Extract the [X, Y] coordinate from the center of the cell holding the provided text.  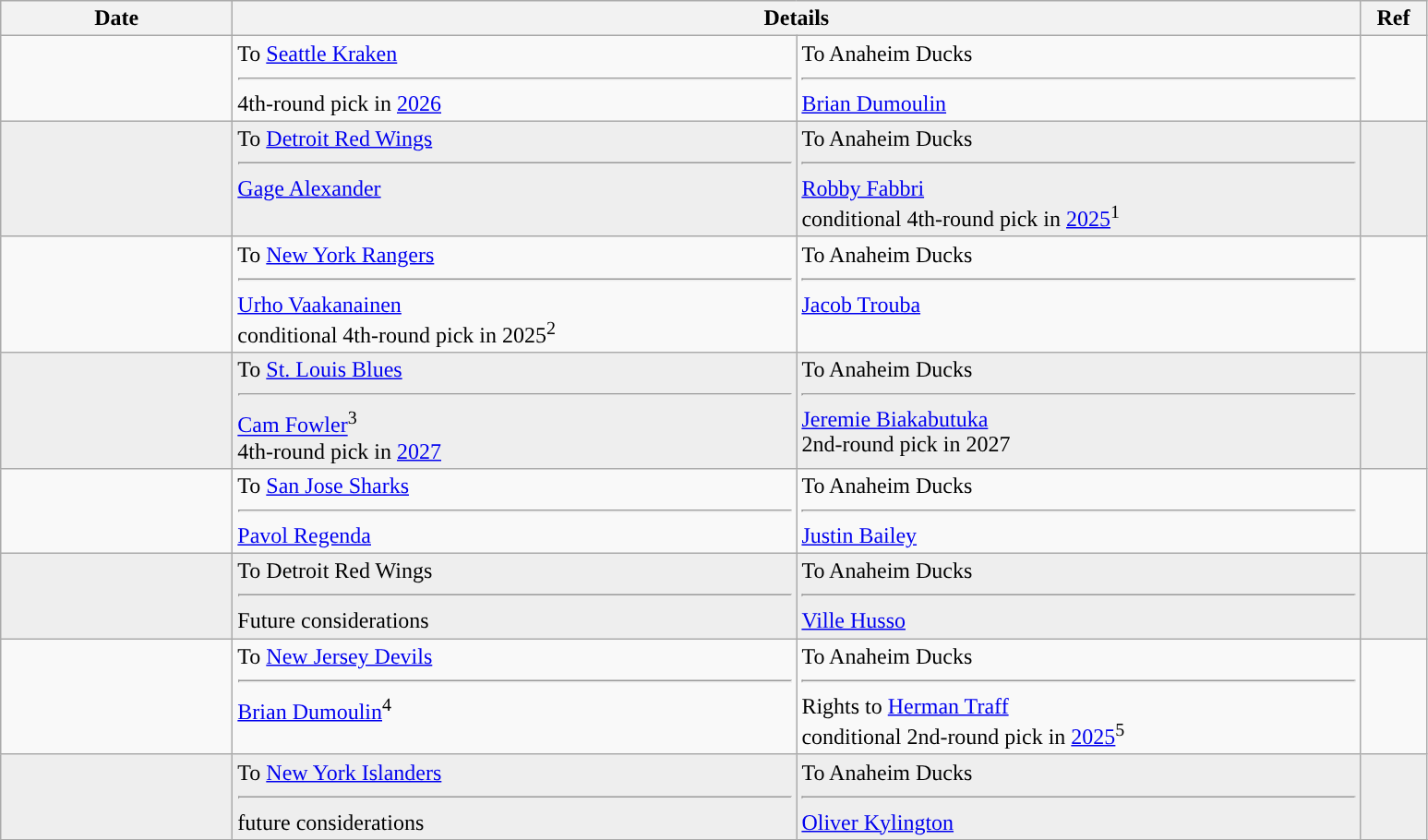
To Anaheim DucksOliver Kylington [1078, 797]
To Anaheim DucksVille Husso [1078, 596]
To Detroit Red WingsGage Alexander [515, 179]
To Anaheim DucksJustin Bailey [1078, 511]
To New Jersey DevilsBrian Dumoulin4 [515, 697]
To St. Louis BluesCam Fowler34th-round pick in 2027 [515, 411]
To New York Islandersfuture considerations [515, 797]
To Anaheim DucksRights to Herman Traffconditional 2nd-round pick in 20255 [1078, 697]
To Anaheim DucksRobby Fabbriconditional 4th-round pick in 20251 [1078, 179]
To Anaheim DucksBrian Dumoulin [1078, 78]
To New York RangersUrho Vaakanainenconditional 4th-round pick in 20252 [515, 294]
Date [116, 18]
Ref [1394, 18]
To Detroit Red WingsFuture considerations [515, 596]
To San Jose SharksPavol Regenda [515, 511]
To Anaheim DucksJacob Trouba [1078, 294]
To Seattle Kraken4th-round pick in 2026 [515, 78]
Details [797, 18]
To Anaheim DucksJeremie Biakabutuka2nd-round pick in 2027 [1078, 411]
